Detect which cell encompasses the target text, then output its [X, Y] center coordinate. 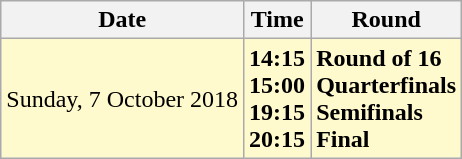
Round [386, 20]
Time [278, 20]
Sunday, 7 October 2018 [122, 98]
Round of 16QuarterfinalsSemifinalsFinal [386, 98]
Date [122, 20]
14:1515:0019:1520:15 [278, 98]
